Determine the (x, y) coordinate at the center of the cell enclosing the given text.  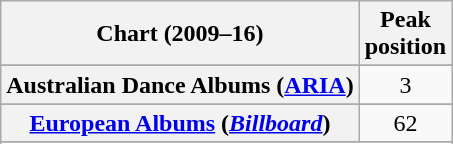
Peakposition (405, 34)
Australian Dance Albums (ARIA) (180, 85)
3 (405, 85)
62 (405, 123)
Chart (2009–16) (180, 34)
European Albums (Billboard) (180, 123)
